Determine the (x, y) coordinate at the center of the cell enclosing the given text.  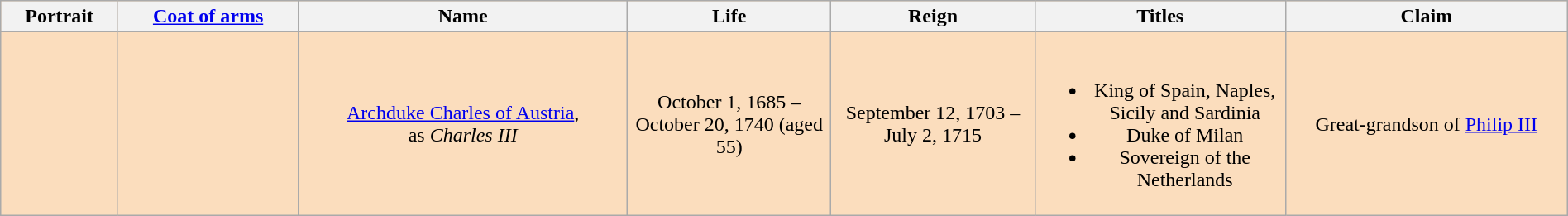
Archduke Charles of Austria,as Charles III (463, 124)
Name (463, 17)
Claim (1426, 17)
Life (729, 17)
Portrait (60, 17)
September 12, 1703 – July 2, 1715 (933, 124)
October 1, 1685 – October 20, 1740 (aged 55) (729, 124)
Reign (933, 17)
Titles (1159, 17)
Great-grandson of Philip III (1426, 124)
King of Spain, Naples, Sicily and SardiniaDuke of MilanSovereign of the Netherlands (1159, 124)
Coat of arms (208, 17)
